Provide the (x, y) coordinate of the cell's center where the given text is located.  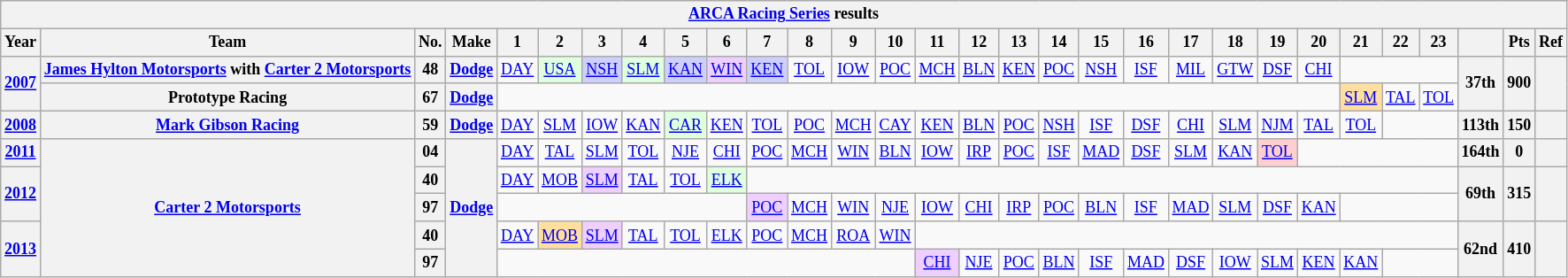
2007 (21, 83)
Mark Gibson Racing (227, 124)
19 (1278, 42)
5 (686, 42)
14 (1058, 42)
Make (472, 42)
17 (1191, 42)
20 (1318, 42)
315 (1519, 194)
13 (1018, 42)
59 (430, 124)
CAR (686, 124)
7 (767, 42)
2012 (21, 194)
9 (853, 42)
No. (430, 42)
67 (430, 97)
2 (560, 42)
12 (979, 42)
Prototype Racing (227, 97)
ROA (853, 236)
16 (1147, 42)
8 (810, 42)
18 (1235, 42)
22 (1401, 42)
6 (726, 42)
Team (227, 42)
MIL (1191, 69)
2008 (21, 124)
04 (430, 152)
69th (1480, 194)
Carter 2 Motorsports (227, 208)
3 (602, 42)
15 (1101, 42)
ARCA Racing Series results (784, 14)
410 (1519, 249)
2013 (21, 249)
CAY (895, 124)
900 (1519, 83)
4 (643, 42)
1 (518, 42)
0 (1519, 152)
62nd (1480, 249)
2011 (21, 152)
21 (1361, 42)
Ref (1551, 42)
113th (1480, 124)
48 (430, 69)
164th (1480, 152)
11 (937, 42)
NJM (1278, 124)
23 (1439, 42)
GTW (1235, 69)
Pts (1519, 42)
James Hylton Motorsports with Carter 2 Motorsports (227, 69)
10 (895, 42)
37th (1480, 83)
USA (560, 69)
150 (1519, 124)
Year (21, 42)
